Extract the (X, Y) coordinate from the center of the cell holding the provided text.  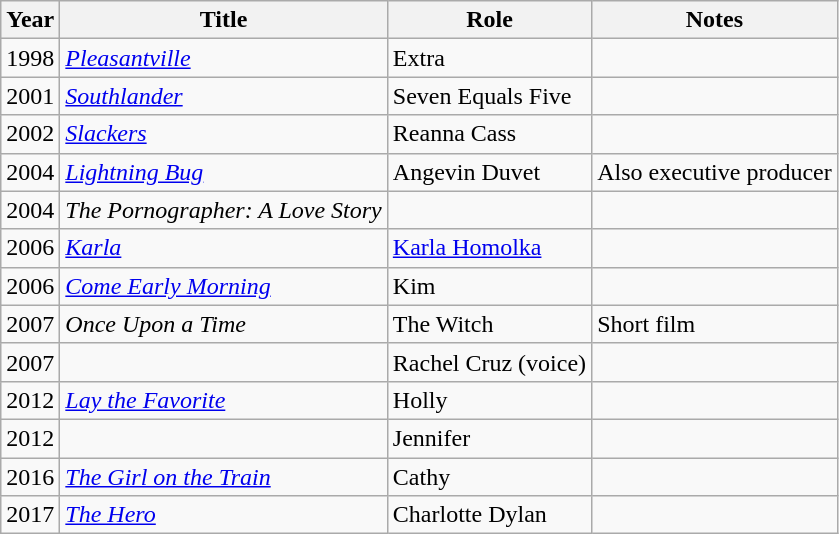
Karla Homolka (489, 248)
The Witch (489, 324)
Southlander (224, 96)
Holly (489, 400)
Jennifer (489, 438)
The Pornographer: A Love Story (224, 210)
Reanna Cass (489, 134)
2017 (30, 515)
Karla (224, 248)
Lightning Bug (224, 172)
Extra (489, 58)
Kim (489, 286)
Year (30, 20)
Lay the Favorite (224, 400)
Title (224, 20)
Cathy (489, 477)
Once Upon a Time (224, 324)
2002 (30, 134)
Also executive producer (715, 172)
2016 (30, 477)
1998 (30, 58)
The Hero (224, 515)
Short film (715, 324)
Angevin Duvet (489, 172)
2001 (30, 96)
Slackers (224, 134)
Rachel Cruz (voice) (489, 362)
Pleasantville (224, 58)
Come Early Morning (224, 286)
Charlotte Dylan (489, 515)
Notes (715, 20)
The Girl on the Train (224, 477)
Seven Equals Five (489, 96)
Role (489, 20)
